Find where the given text appears and provide that cell's center as [x, y] coordinate. 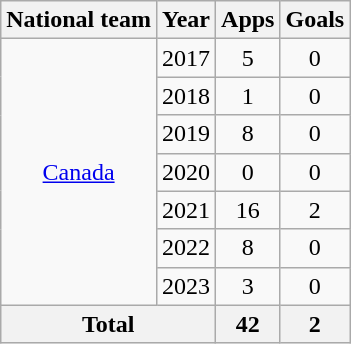
5 [248, 58]
Total [108, 324]
National team [79, 20]
2020 [186, 172]
Canada [79, 172]
16 [248, 210]
2023 [186, 286]
2019 [186, 134]
2021 [186, 210]
2018 [186, 96]
42 [248, 324]
Year [186, 20]
1 [248, 96]
2017 [186, 58]
2022 [186, 248]
3 [248, 286]
Apps [248, 20]
Goals [315, 20]
